Identify which cell holds the provided text, then report its (x, y) central coordinate. 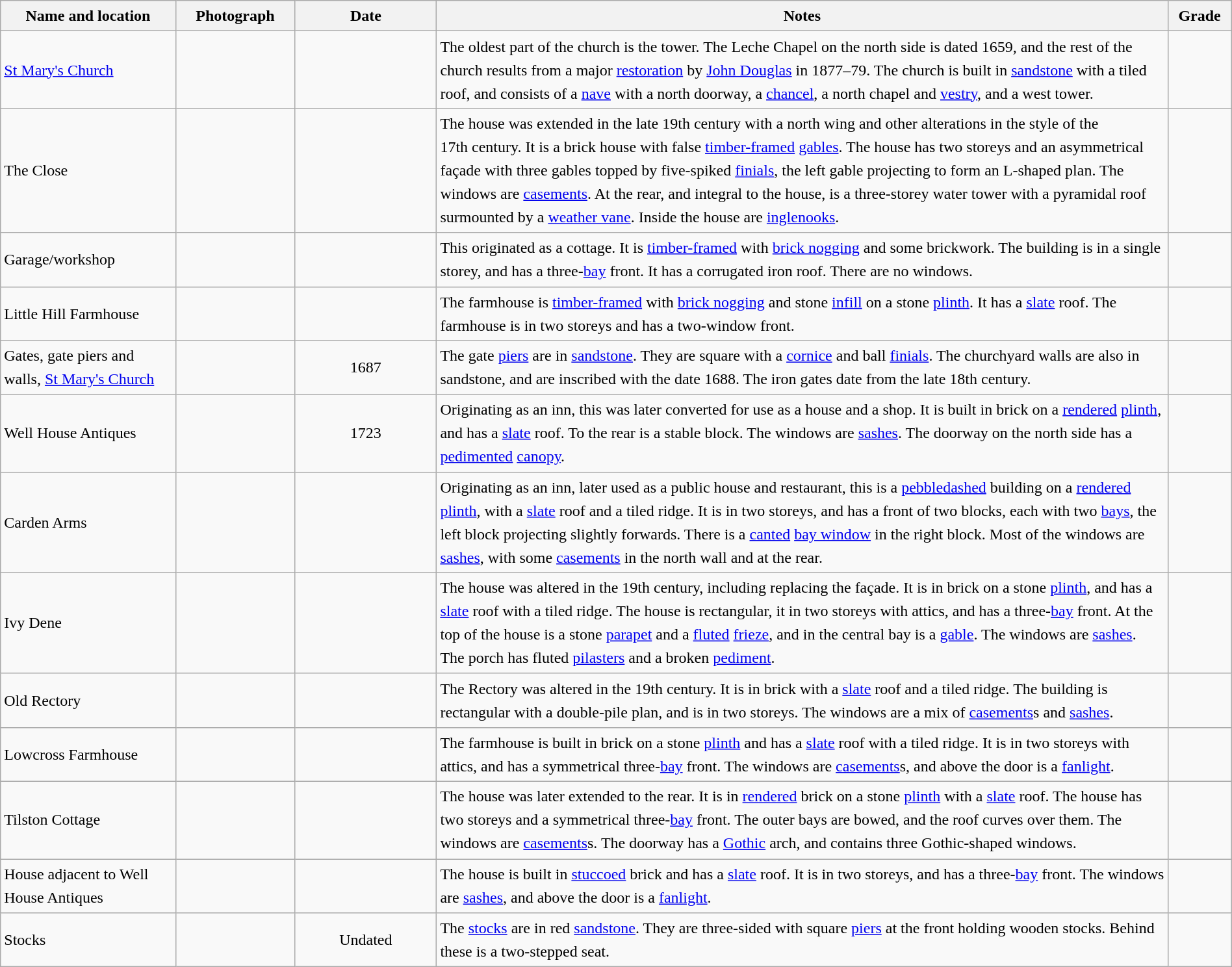
Old Rectory (88, 701)
1687 (366, 368)
St Mary's Church (88, 70)
Gates, gate piers and walls, St Mary's Church (88, 368)
Tilston Cottage (88, 820)
Little Hill Farmhouse (88, 313)
Undated (366, 940)
Grade (1200, 16)
Stocks (88, 940)
The stocks are in red sandstone. They are three-sided with square piers at the front holding wooden stocks. Behind these is a two-stepped seat. (802, 940)
Well House Antiques (88, 433)
Notes (802, 16)
Photograph (235, 16)
Ivy Dene (88, 623)
The Close (88, 170)
Carden Arms (88, 522)
House adjacent to Well House Antiques (88, 886)
Name and location (88, 16)
Garage/workshop (88, 260)
Date (366, 16)
1723 (366, 433)
Lowcross Farmhouse (88, 754)
